Capture the cell that displays the provided text and extract its [X, Y] central coordinate. 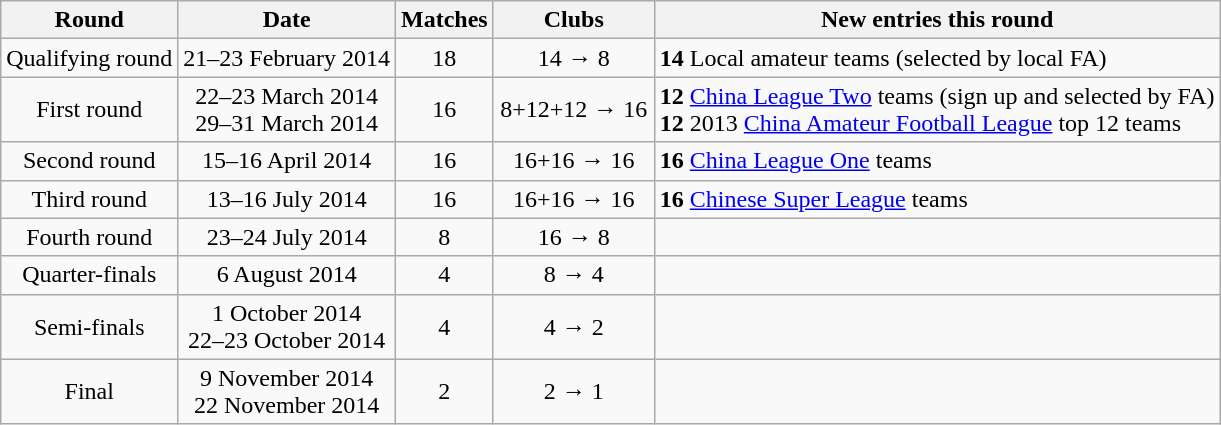
22–23 March 2014 29–31 March 2014 [287, 110]
16 China League One teams [937, 161]
Clubs [574, 20]
1 October 2014 22–23 October 2014 [287, 326]
12 China League Two teams (sign up and selected by FA) 12 2013 China Amateur Football League top 12 teams [937, 110]
Date [287, 20]
Third round [90, 199]
21–23 February 2014 [287, 58]
8 → 4 [574, 275]
18 [445, 58]
Fourth round [90, 237]
23–24 July 2014 [287, 237]
Quarter-finals [90, 275]
16 → 8 [574, 237]
13–16 July 2014 [287, 199]
14 Local amateur teams (selected by local FA) [937, 58]
Round [90, 20]
6 August 2014 [287, 275]
Qualifying round [90, 58]
9 November 2014 22 November 2014 [287, 392]
Final [90, 392]
8 [445, 237]
First round [90, 110]
Matches [445, 20]
15–16 April 2014 [287, 161]
4 → 2 [574, 326]
Second round [90, 161]
2 → 1 [574, 392]
New entries this round [937, 20]
2 [445, 392]
Semi-finals [90, 326]
8+12+12 → 16 [574, 110]
14 → 8 [574, 58]
16 Chinese Super League teams [937, 199]
